Return the (X, Y) coordinate for the center point of the cell that contains the specified text.  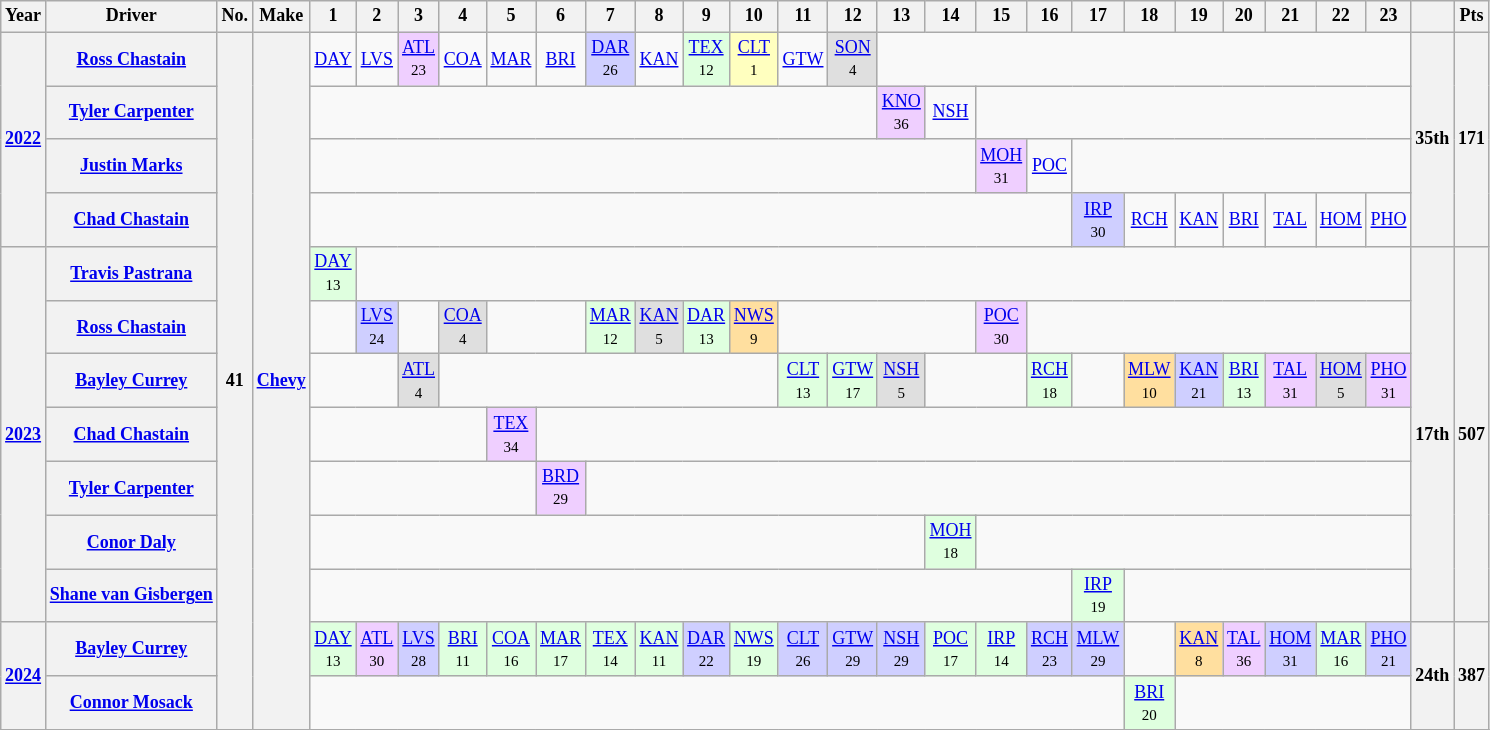
5 (511, 16)
POC17 (950, 649)
Year (24, 16)
IRP30 (1098, 220)
Justin Marks (131, 166)
LVS28 (419, 649)
HOM31 (1290, 649)
35th (1432, 140)
BRI20 (1150, 703)
DAY (333, 59)
MLW10 (1150, 381)
MAR12 (610, 327)
POC (1050, 166)
DAR13 (706, 327)
17 (1098, 16)
BRD29 (561, 488)
Make (281, 16)
DAR26 (610, 59)
KAN21 (1199, 381)
20 (1244, 16)
TAL36 (1244, 649)
Conor Daly (131, 542)
Driver (131, 16)
HOM5 (1342, 381)
TAL31 (1290, 381)
2023 (24, 435)
TEX34 (511, 435)
COA (462, 59)
21 (1290, 16)
COA4 (462, 327)
MOH18 (950, 542)
HOM (1342, 220)
2 (377, 16)
TEX14 (610, 649)
SON4 (853, 59)
Shane van Gisbergen (131, 596)
2024 (24, 676)
CLT13 (803, 381)
Connor Mosack (131, 703)
13 (901, 16)
COA16 (511, 649)
ATL4 (419, 381)
19 (1199, 16)
TEX12 (706, 59)
22 (1342, 16)
BRI11 (462, 649)
TAL (1290, 220)
IRP14 (1002, 649)
4 (462, 16)
DAR22 (706, 649)
8 (659, 16)
Chevy (281, 381)
RCH (1150, 220)
387 (1472, 676)
NSH29 (901, 649)
Travis Pastrana (131, 274)
18 (1150, 16)
9 (706, 16)
17th (1432, 435)
MAR17 (561, 649)
24th (1432, 676)
15 (1002, 16)
GTW17 (853, 381)
12 (853, 16)
6 (561, 16)
IRP19 (1098, 596)
RCH23 (1050, 649)
LVS (377, 59)
MAR (511, 59)
3 (419, 16)
ATL30 (377, 649)
PHO31 (1388, 381)
KAN8 (1199, 649)
PHO21 (1388, 649)
KAN5 (659, 327)
CLT1 (754, 59)
MOH31 (1002, 166)
KNO36 (901, 113)
7 (610, 16)
KAN11 (659, 649)
MLW29 (1098, 649)
LVS24 (377, 327)
11 (803, 16)
Pts (1472, 16)
10 (754, 16)
GTW29 (853, 649)
ATL23 (419, 59)
POC30 (1002, 327)
23 (1388, 16)
RCH18 (1050, 381)
BRI13 (1244, 381)
14 (950, 16)
2022 (24, 140)
NSH (950, 113)
41 (234, 381)
16 (1050, 16)
GTW (803, 59)
1 (333, 16)
NWS9 (754, 327)
No. (234, 16)
NWS19 (754, 649)
PHO (1388, 220)
171 (1472, 140)
CLT26 (803, 649)
MAR16 (1342, 649)
NSH5 (901, 381)
507 (1472, 435)
